Return [X, Y] of the center of cell containing provided text 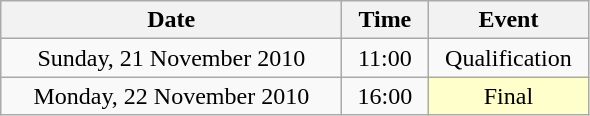
Final [508, 96]
Date [172, 20]
Event [508, 20]
Qualification [508, 58]
Time [385, 20]
11:00 [385, 58]
Monday, 22 November 2010 [172, 96]
Sunday, 21 November 2010 [172, 58]
16:00 [385, 96]
